Capture the cell that displays the provided text and extract its (X, Y) central coordinate. 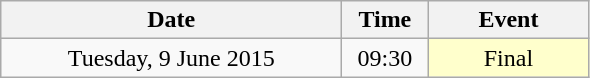
Tuesday, 9 June 2015 (172, 58)
Date (172, 20)
09:30 (385, 58)
Time (385, 20)
Final (508, 58)
Event (508, 20)
